Identify which cell holds the provided text, then report its (X, Y) central coordinate. 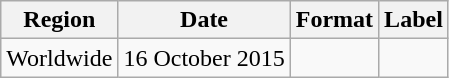
Format (334, 20)
Worldwide (60, 58)
16 October 2015 (204, 58)
Date (204, 20)
Region (60, 20)
Label (414, 20)
